Extract the [x, y] coordinate from the center of the cell holding the provided text.  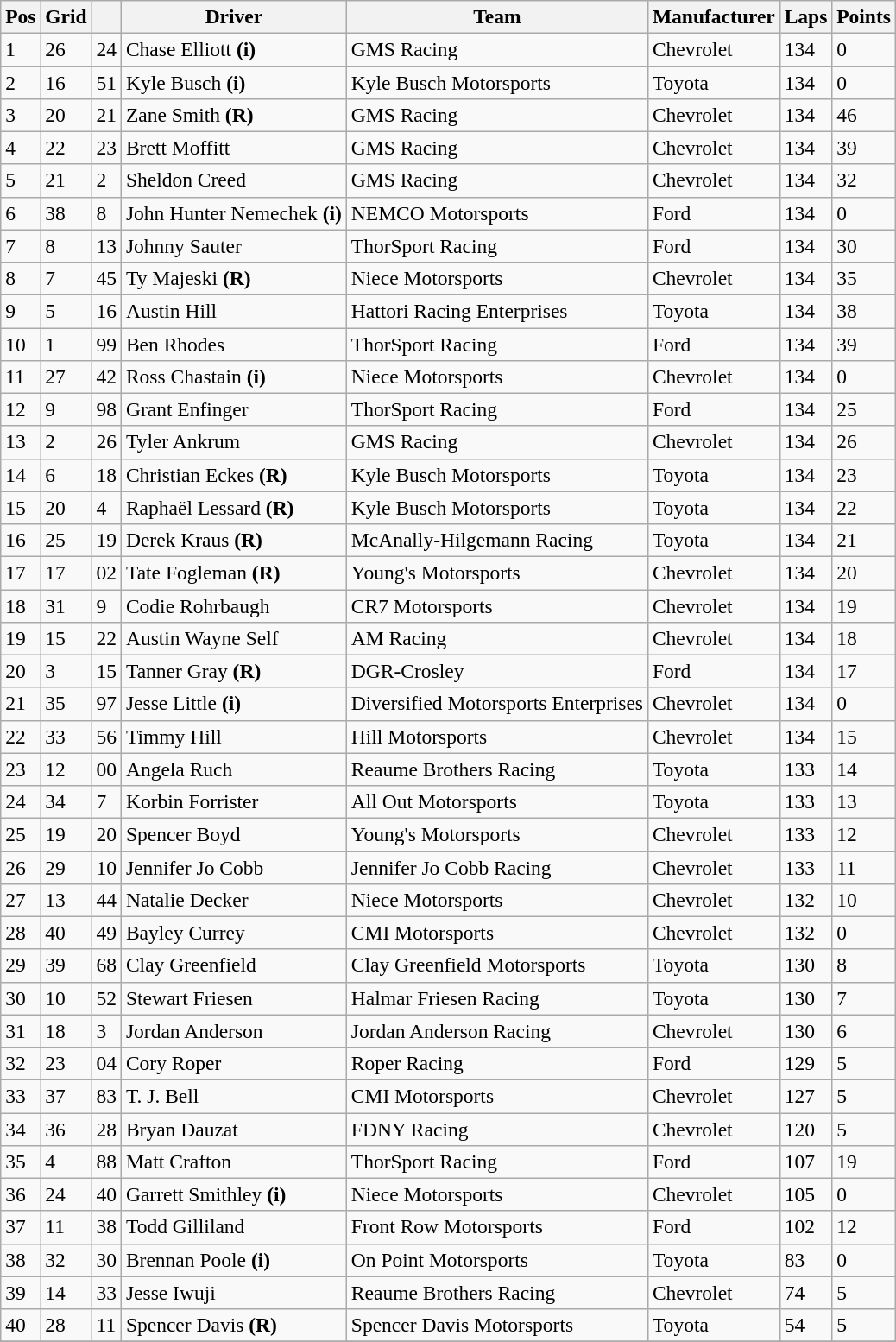
51 [106, 82]
Korbin Forrister [233, 801]
120 [806, 1129]
Jordan Anderson [233, 1031]
Hill Motorsports [497, 737]
Jesse Iwuji [233, 1293]
All Out Motorsports [497, 801]
Matt Crafton [233, 1162]
Grant Enfinger [233, 409]
52 [106, 998]
44 [106, 900]
68 [106, 965]
88 [106, 1162]
45 [106, 278]
Laps [806, 16]
Derek Kraus (R) [233, 540]
Jordan Anderson Racing [497, 1031]
Grid [66, 16]
97 [106, 704]
Sheldon Creed [233, 180]
AM Racing [497, 638]
129 [806, 1063]
42 [106, 377]
54 [806, 1325]
Bayley Currey [233, 933]
Tanner Gray (R) [233, 671]
Front Row Motorsports [497, 1227]
Jennifer Jo Cobb Racing [497, 867]
Jesse Little (i) [233, 704]
02 [106, 573]
Christian Eckes (R) [233, 475]
Jennifer Jo Cobb [233, 867]
Kyle Busch (i) [233, 82]
Tyler Ankrum [233, 442]
Austin Wayne Self [233, 638]
Hattori Racing Enterprises [497, 311]
Spencer Davis Motorsports [497, 1325]
04 [106, 1063]
Codie Rohrbaugh [233, 605]
105 [806, 1194]
Ross Chastain (i) [233, 377]
00 [106, 769]
Johnny Sauter [233, 246]
FDNY Racing [497, 1129]
Angela Ruch [233, 769]
Tate Fogleman (R) [233, 573]
McAnally-Hilgemann Racing [497, 540]
Brett Moffitt [233, 148]
Team [497, 16]
DGR-Crosley [497, 671]
Chase Elliott (i) [233, 49]
Ty Majeski (R) [233, 278]
102 [806, 1227]
Austin Hill [233, 311]
Bryan Dauzat [233, 1129]
NEMCO Motorsports [497, 213]
Natalie Decker [233, 900]
Roper Racing [497, 1063]
Diversified Motorsports Enterprises [497, 704]
On Point Motorsports [497, 1260]
46 [864, 115]
Stewart Friesen [233, 998]
Spencer Davis (R) [233, 1325]
Driver [233, 16]
49 [106, 933]
Garrett Smithley (i) [233, 1194]
127 [806, 1096]
Points [864, 16]
Brennan Poole (i) [233, 1260]
107 [806, 1162]
Clay Greenfield [233, 965]
Todd Gilliland [233, 1227]
99 [106, 344]
Clay Greenfield Motorsports [497, 965]
98 [106, 409]
Manufacturer [713, 16]
Halmar Friesen Racing [497, 998]
Cory Roper [233, 1063]
Spencer Boyd [233, 834]
74 [806, 1293]
Timmy Hill [233, 737]
T. J. Bell [233, 1096]
John Hunter Nemechek (i) [233, 213]
56 [106, 737]
CR7 Motorsports [497, 605]
Ben Rhodes [233, 344]
Pos [21, 16]
Zane Smith (R) [233, 115]
Raphaël Lessard (R) [233, 508]
